Identify which cell holds the provided text, then report its (x, y) central coordinate. 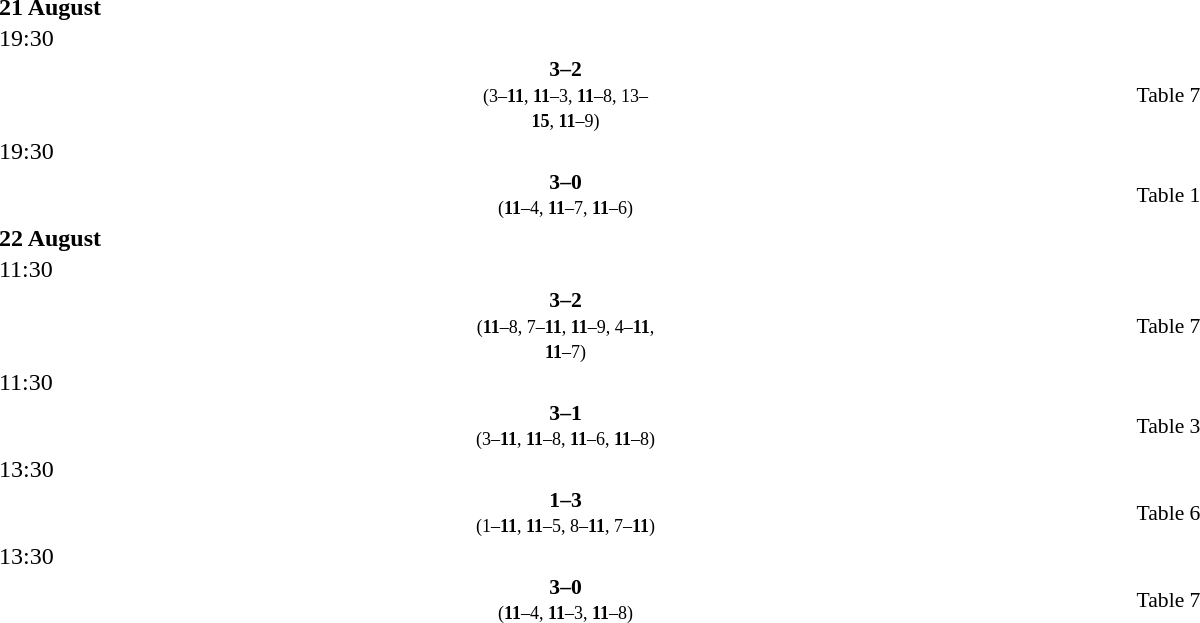
3–1 (3–11, 11–8, 11–6, 11–8) (566, 425)
3–0 (11–4, 11–7, 11–6) (566, 195)
3–2 (11–8, 7–11, 11–9, 4–11, 11–7) (566, 326)
3–2 (3–11, 11–3, 11–8, 13–15, 11–9) (566, 95)
1–3 (1–11, 11–5, 8–11, 7–11) (566, 513)
